Capture the cell that displays the provided text and extract its [X, Y] central coordinate. 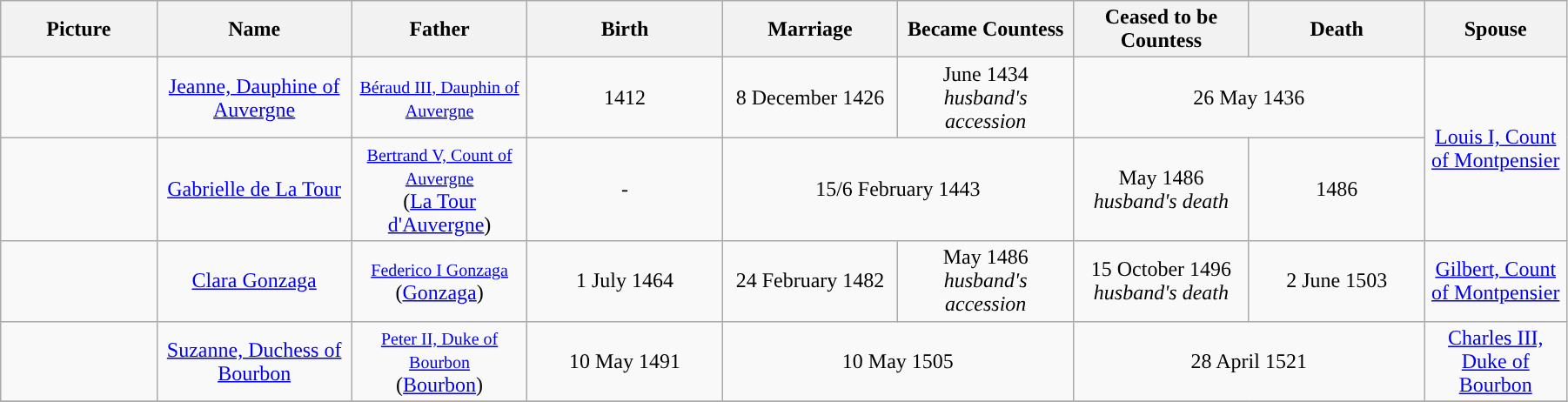
8 December 1426 [810, 97]
Marriage [810, 30]
Father [439, 30]
Jeanne, Dauphine of Auvergne [254, 97]
1 July 1464 [625, 281]
Gabrielle de La Tour [254, 190]
Béraud III, Dauphin of Auvergne [439, 97]
15/6 February 1443 [898, 190]
10 May 1505 [898, 361]
Peter II, Duke of Bourbon(Bourbon) [439, 361]
Birth [625, 30]
26 May 1436 [1250, 97]
Suzanne, Duchess of Bourbon [254, 361]
24 February 1482 [810, 281]
Gilbert, Count of Montpensier [1495, 281]
June 1434husband's accession [986, 97]
Bertrand V, Count of Auvergne (La Tour d'Auvergne) [439, 190]
May 1486husband's accession [986, 281]
Ceased to be Countess [1162, 30]
Charles III, Duke of Bourbon [1495, 361]
Spouse [1495, 30]
15 October 1496husband's death [1162, 281]
May 1486husband's death [1162, 190]
- [625, 190]
10 May 1491 [625, 361]
2 June 1503 [1337, 281]
1412 [625, 97]
28 April 1521 [1250, 361]
Death [1337, 30]
Became Countess [986, 30]
Federico I Gonzaga(Gonzaga) [439, 281]
Louis I, Count of Montpensier [1495, 150]
Name [254, 30]
Clara Gonzaga [254, 281]
1486 [1337, 190]
Picture [78, 30]
